Determine the [x, y] coordinate at the center of the cell enclosing the given text.  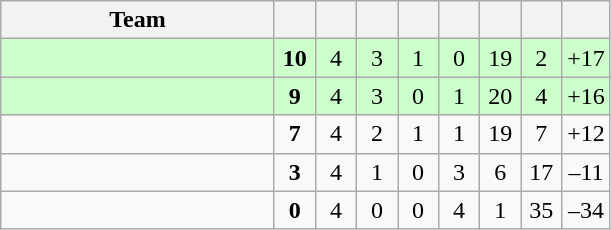
+17 [586, 58]
35 [542, 210]
–34 [586, 210]
9 [294, 96]
17 [542, 172]
+12 [586, 134]
6 [500, 172]
20 [500, 96]
Team [138, 20]
10 [294, 58]
–11 [586, 172]
+16 [586, 96]
